Find where the given text appears and provide that cell's center as (X, Y) coordinate. 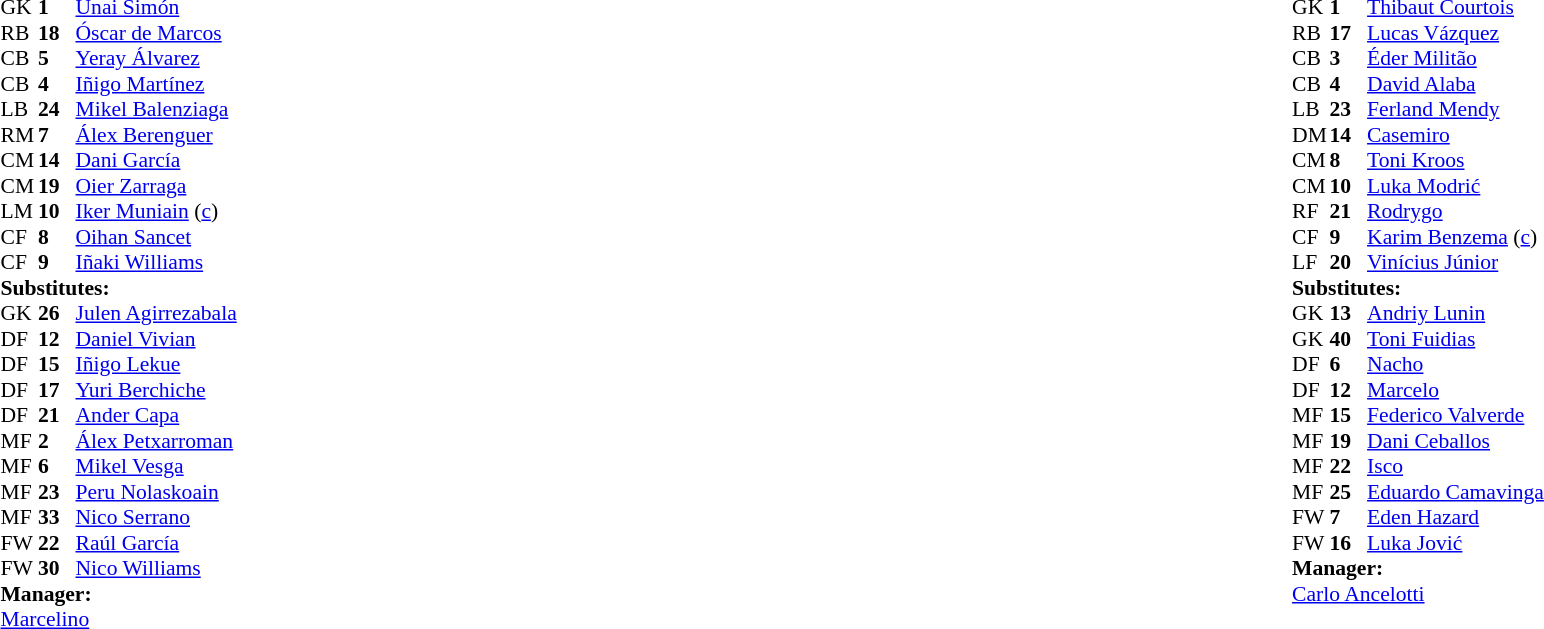
Federico Valverde (1456, 415)
Yeray Álvarez (156, 59)
Lucas Vázquez (1456, 33)
20 (1349, 263)
DM (1311, 135)
Iñigo Lekue (156, 365)
Mikel Balenziaga (156, 109)
3 (1349, 59)
2 (57, 441)
Ferland Mendy (1456, 109)
Eduardo Camavinga (1456, 492)
Vinícius Júnior (1456, 263)
Peru Nolaskoain (156, 492)
Álex Petxarroman (156, 441)
RM (19, 135)
Luka Modrić (1456, 186)
Éder Militão (1456, 59)
Oier Zarraga (156, 186)
Toni Kroos (1456, 161)
25 (1349, 492)
Eden Hazard (1456, 517)
Isco (1456, 467)
Julen Agirrezabala (156, 313)
Óscar de Marcos (156, 33)
Nico Serrano (156, 517)
LF (1311, 263)
Mikel Vesga (156, 467)
David Alaba (1456, 84)
Álex Berenguer (156, 135)
Oihan Sancet (156, 237)
Iker Muniain (c) (156, 211)
Ander Capa (156, 415)
5 (57, 59)
RF (1311, 211)
33 (57, 517)
Nico Williams (156, 569)
Rodrygo (1456, 211)
24 (57, 109)
Yuri Berchiche (156, 390)
Andriy Lunin (1456, 313)
Daniel Vivian (156, 339)
16 (1349, 543)
LM (19, 211)
Dani García (156, 161)
Carlo Ancelotti (1418, 594)
13 (1349, 313)
Karim Benzema (c) (1456, 237)
18 (57, 33)
Marcelo (1456, 390)
Iñaki Williams (156, 263)
Raúl García (156, 543)
Iñigo Martínez (156, 84)
30 (57, 569)
Luka Jović (1456, 543)
40 (1349, 339)
26 (57, 313)
Toni Fuidias (1456, 339)
Dani Ceballos (1456, 441)
Casemiro (1456, 135)
Nacho (1456, 365)
